Identify which cell holds the provided text, then report its [X, Y] central coordinate. 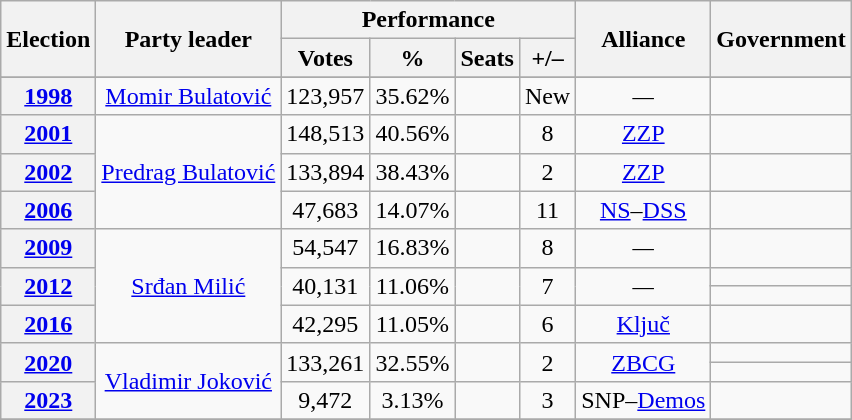
40.56% [412, 134]
148,513 [326, 134]
2012 [48, 286]
Seats [487, 58]
14.07% [412, 210]
Votes [326, 58]
54,547 [326, 248]
Srđan Milić [188, 286]
7 [547, 286]
Alliance [644, 39]
133,261 [326, 362]
2006 [48, 210]
16.83% [412, 248]
47,683 [326, 210]
3.13% [412, 400]
11.06% [412, 286]
6 [547, 324]
2002 [48, 172]
+/– [547, 58]
1998 [48, 96]
38.43% [412, 172]
Vladimir Joković [188, 381]
Government [781, 39]
32.55% [412, 362]
Predrag Bulatović [188, 172]
NS–DSS [644, 210]
42,295 [326, 324]
11.05% [412, 324]
Party leader [188, 39]
3 [547, 400]
SNP–Demos [644, 400]
Momir Bulatović [188, 96]
9,472 [326, 400]
Performance [428, 20]
11 [547, 210]
2009 [48, 248]
% [412, 58]
Election [48, 39]
2001 [48, 134]
40,131 [326, 286]
ZBCG [644, 362]
Ključ [644, 324]
123,957 [326, 96]
133,894 [326, 172]
2020 [48, 362]
New [547, 96]
2023 [48, 400]
2016 [48, 324]
35.62% [412, 96]
